From the cell containing the given text, extract its center point as [X, Y] coordinate. 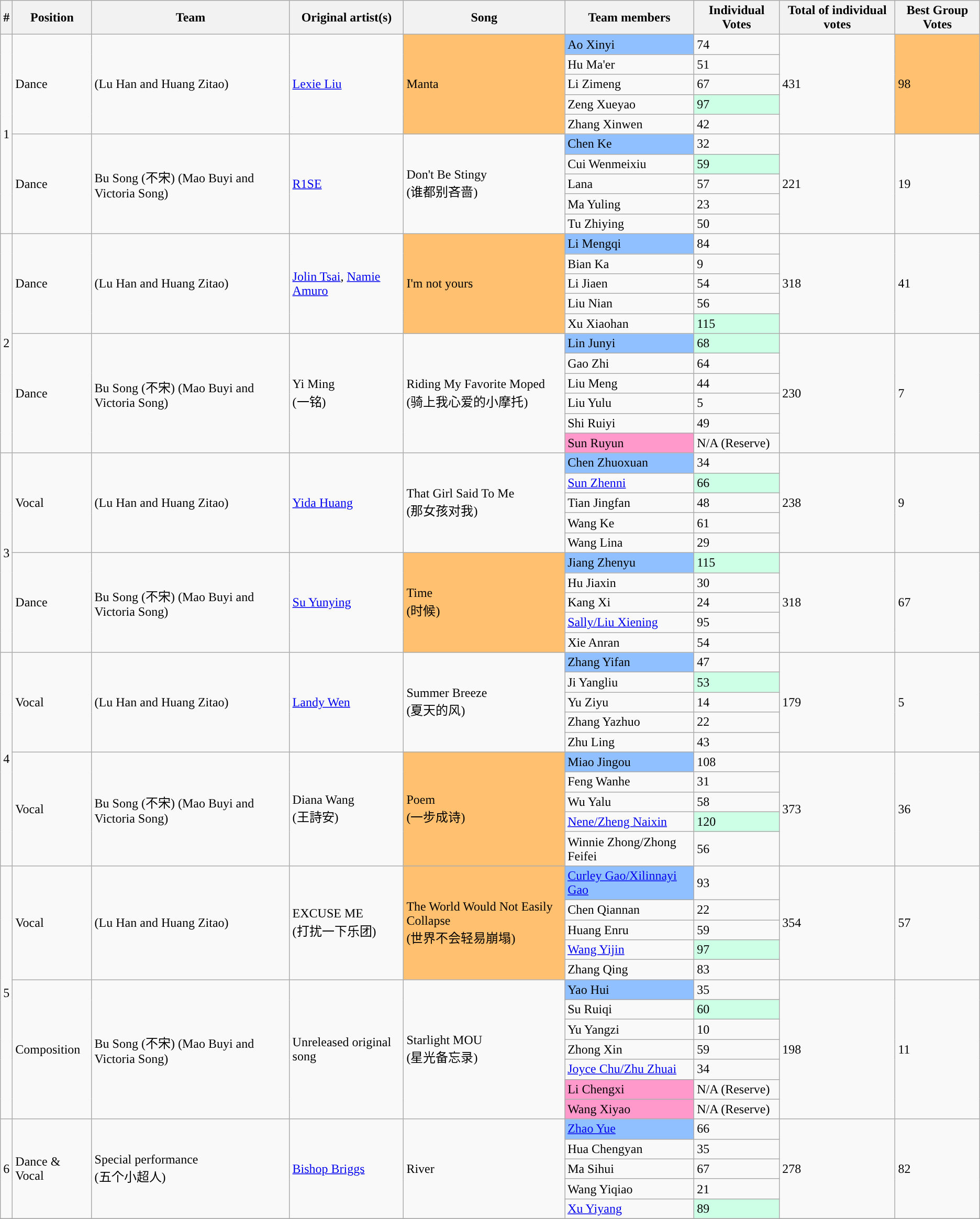
Zhong Xin [629, 1049]
19 [937, 184]
EXCUSE ME(打扰一下乐团) [347, 923]
Zhang Yazhuo [629, 722]
3 [6, 553]
10 [737, 1029]
Su Ruiqi [629, 1010]
2 [6, 343]
Sally/Liu Xiening [629, 623]
Ji Yangliu [629, 682]
230 [838, 393]
Gao Zhi [629, 363]
Li Mengqi [629, 243]
Position [52, 18]
14 [737, 702]
That Girl Said To Me(那女孩对我) [484, 503]
Riding My Favorite Moped(骑上我心爱的小摩托) [484, 393]
Wang Ke [629, 523]
Bian Ka [629, 263]
32 [737, 144]
431 [838, 84]
Lin Junyi [629, 343]
Hu Jiaxin [629, 583]
Curley Gao/Xilinnayi Gao [629, 883]
89 [737, 1209]
Dance & Vocal [52, 1169]
Hua Chengyan [629, 1149]
Zhang Yifan [629, 662]
21 [737, 1189]
68 [737, 343]
6 [6, 1169]
Tu Zhiying [629, 224]
Wang Yijin [629, 950]
108 [737, 762]
83 [737, 970]
373 [838, 808]
58 [737, 802]
Joyce Chu/Zhu Zhuai [629, 1069]
7 [937, 393]
Team [191, 18]
Ao Xinyi [629, 45]
Chen Qiannan [629, 910]
50 [737, 224]
49 [737, 423]
74 [737, 45]
221 [838, 184]
Special performance(五个小超人) [191, 1169]
Yu Ziyu [629, 702]
Poem(一步成诗) [484, 808]
Liu Nian [629, 304]
Wang Xiyao [629, 1109]
Composition [52, 1049]
River [484, 1169]
51 [737, 64]
Liu Meng [629, 383]
Manta [484, 84]
Song [484, 18]
42 [737, 124]
R1SE [347, 184]
Diana Wang(王詩安) [347, 808]
Xu Xiaohan [629, 324]
11 [937, 1049]
Tian Jingfan [629, 503]
Jiang Zhenyu [629, 562]
Nene/Zheng Naixin [629, 822]
Original artist(s) [347, 18]
95 [737, 623]
29 [737, 542]
Chen Zhuoxuan [629, 463]
Starlight MOU(星光备忘录) [484, 1049]
47 [737, 662]
36 [937, 808]
Liu Yulu [629, 403]
Hu Ma'er [629, 64]
30 [737, 583]
23 [737, 204]
1 [6, 134]
Chen Ke [629, 144]
Wang Lina [629, 542]
198 [838, 1049]
Winnie Zhong/Zhong Feifei [629, 848]
31 [737, 782]
Individual Votes [737, 18]
Wu Yalu [629, 802]
Ma Yuling [629, 204]
Jolin Tsai, Namie Amuro [347, 283]
120 [737, 822]
Don't Be Stingy(谁都别吝啬) [484, 184]
278 [838, 1169]
84 [737, 243]
The World Would Not Easily Collapse(世界不会轻易崩塌) [484, 923]
Total of individual votes [838, 18]
Shi Ruiyi [629, 423]
I'm not yours [484, 283]
Wang Yiqiao [629, 1189]
Li Chengxi [629, 1089]
354 [838, 923]
41 [937, 283]
Huang Enru [629, 929]
60 [737, 1010]
Lana [629, 184]
Yida Huang [347, 503]
Feng Wanhe [629, 782]
179 [838, 702]
98 [937, 84]
Lexie Liu [347, 84]
# [6, 18]
Kang Xi [629, 603]
Landy Wen [347, 702]
Cui Wenmeixiu [629, 164]
Miao Jingou [629, 762]
44 [737, 383]
Unreleased original song [347, 1049]
Yao Hui [629, 990]
64 [737, 363]
Zhu Ling [629, 742]
Xu Yiyang [629, 1209]
238 [838, 503]
61 [737, 523]
82 [937, 1169]
Sun Ruyun [629, 443]
48 [737, 503]
Sun Zhenni [629, 483]
Yu Yangzi [629, 1029]
Zhao Yue [629, 1129]
Summer Breeze(夏天的风) [484, 702]
53 [737, 682]
Zhang Qing [629, 970]
24 [737, 603]
Su Yunying [347, 602]
Li Zimeng [629, 84]
Best Group Votes [937, 18]
Yi Ming(一铭) [347, 393]
Bishop Briggs [347, 1169]
Team members [629, 18]
Ma Sihui [629, 1169]
Time(时候) [484, 602]
43 [737, 742]
Zeng Xueyao [629, 104]
93 [737, 883]
Li Jiaen [629, 284]
4 [6, 759]
Xie Anran [629, 642]
Zhang Xinwen [629, 124]
